For the text-containing cell, return its midpoint in (x, y) coordinate format. 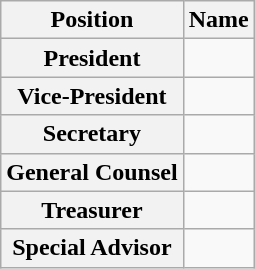
General Counsel (92, 172)
Secretary (92, 134)
President (92, 58)
Vice-President (92, 96)
Treasurer (92, 210)
Position (92, 20)
Special Advisor (92, 248)
Name (218, 20)
